Provide the [x, y] coordinate of the cell's center where the given text is located.  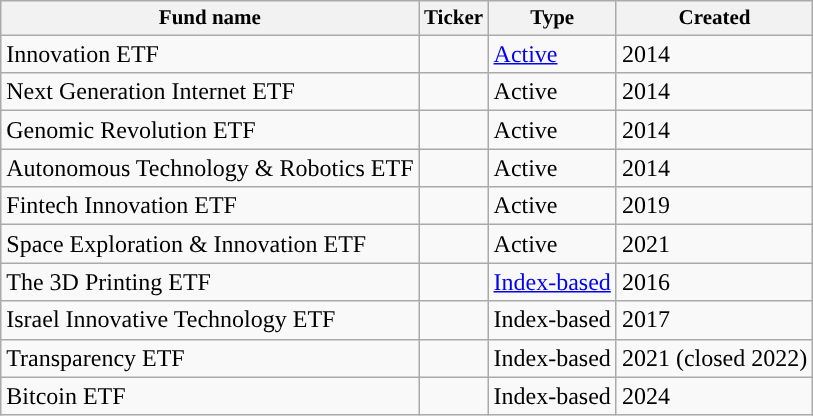
The 3D Printing ETF [210, 282]
Space Exploration & Innovation ETF [210, 244]
2017 [714, 320]
2021 (closed 2022) [714, 358]
Israel Innovative Technology ETF [210, 320]
Autonomous Technology & Robotics ETF [210, 168]
2024 [714, 396]
Innovation ETF [210, 54]
Fintech Innovation ETF [210, 206]
2021 [714, 244]
Bitcoin ETF [210, 396]
Genomic Revolution ETF [210, 130]
Created [714, 18]
Type [552, 18]
Ticker [454, 18]
2019 [714, 206]
Fund name [210, 18]
2016 [714, 282]
Next Generation Internet ETF [210, 92]
Transparency ETF [210, 358]
